Extract the [X, Y] coordinate from the center of the cell holding the provided text.  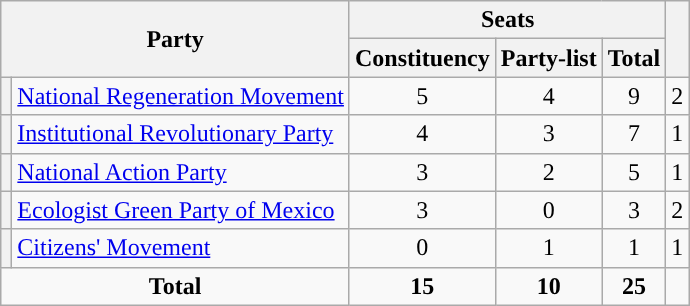
National Action Party [181, 172]
National Regeneration Movement [181, 96]
Seats [507, 20]
15 [422, 286]
Party-list [548, 58]
Ecologist Green Party of Mexico [181, 210]
Party [176, 39]
Citizens' Movement [181, 248]
9 [634, 96]
25 [634, 286]
7 [634, 134]
Institutional Revolutionary Party [181, 134]
10 [548, 286]
Constituency [422, 58]
